Return the [X, Y] coordinate for the center point of the cell that contains the specified text.  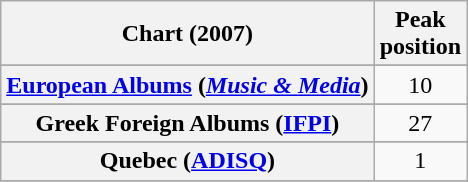
Greek Foreign Albums (IFPI) [188, 123]
1 [420, 161]
European Albums (Music & Media) [188, 85]
Peakposition [420, 34]
10 [420, 85]
Quebec (ADISQ) [188, 161]
Chart (2007) [188, 34]
27 [420, 123]
